Provide the [X, Y] coordinate of the cell's center where the given text is located.  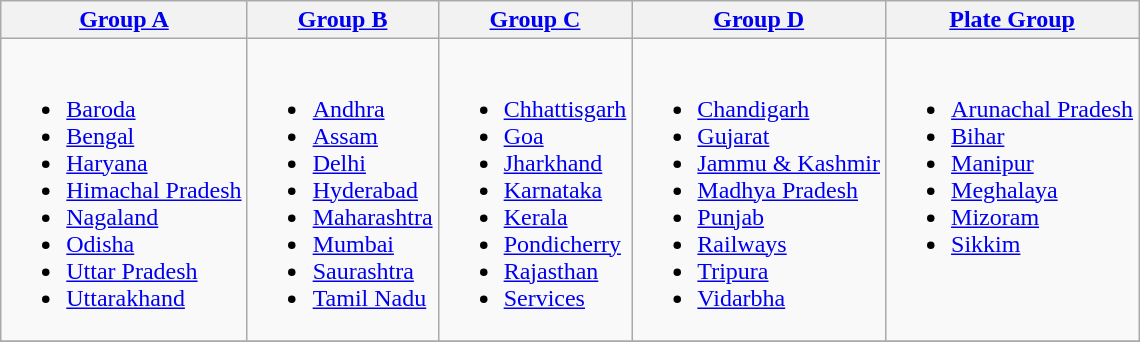
Group B [342, 20]
Group C [535, 20]
Group A [124, 20]
ChandigarhGujaratJammu & KashmirMadhya PradeshPunjabRailwaysTripuraVidarbha [759, 190]
AndhraAssamDelhiHyderabadMaharashtraMumbaiSaurashtraTamil Nadu [342, 190]
Plate Group [1012, 20]
BarodaBengalHaryanaHimachal PradeshNagalandOdishaUttar PradeshUttarakhand [124, 190]
ChhattisgarhGoaJharkhandKarnatakaKeralaPondicherryRajasthanServices [535, 190]
Arunachal PradeshBiharManipurMeghalayaMizoramSikkim [1012, 190]
Group D [759, 20]
